Detect which cell encompasses the target text, then output its [x, y] center coordinate. 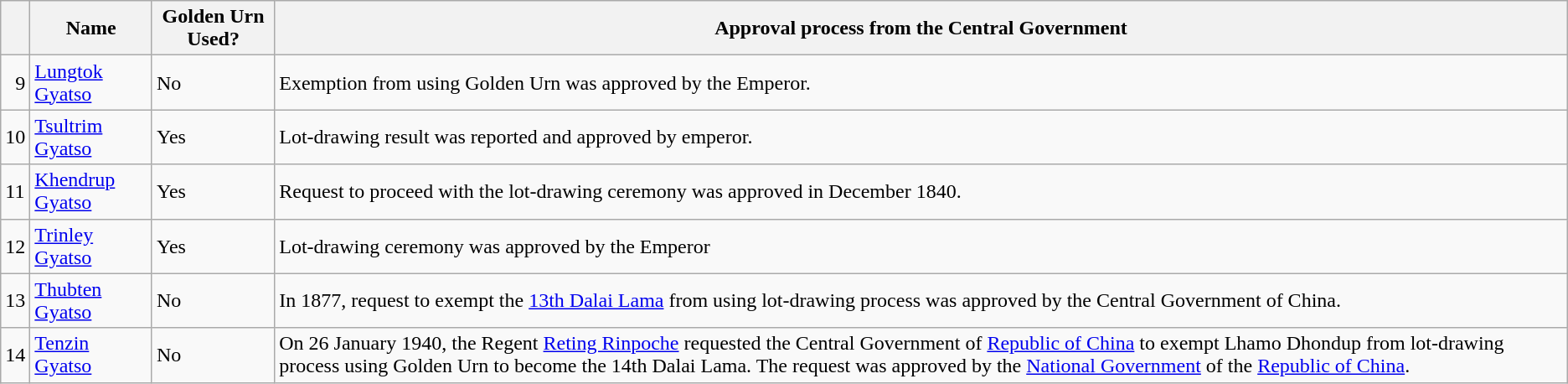
Exemption from using Golden Urn was approved by the Emperor. [921, 82]
Thubten Gyatso [91, 300]
10 [15, 138]
Request to proceed with the lot-drawing ceremony was approved in December 1840. [921, 191]
Name [91, 29]
Lungtok Gyatso [91, 82]
Lot-drawing ceremony was approved by the Emperor [921, 246]
Khendrup Gyatso [91, 191]
Tsultrim Gyatso [91, 138]
9 [15, 82]
In 1877, request to exempt the 13th Dalai Lama from using lot-drawing process was approved by the Central Government of China. [921, 300]
14 [15, 355]
12 [15, 246]
13 [15, 300]
Approval process from the Central Government [921, 29]
Golden Urn Used? [213, 29]
Tenzin Gyatso [91, 355]
Trinley Gyatso [91, 246]
Lot-drawing result was reported and approved by emperor. [921, 138]
11 [15, 191]
